Pinpoint the cell where the given text exists, returning its [x, y] midpoint coordinate. 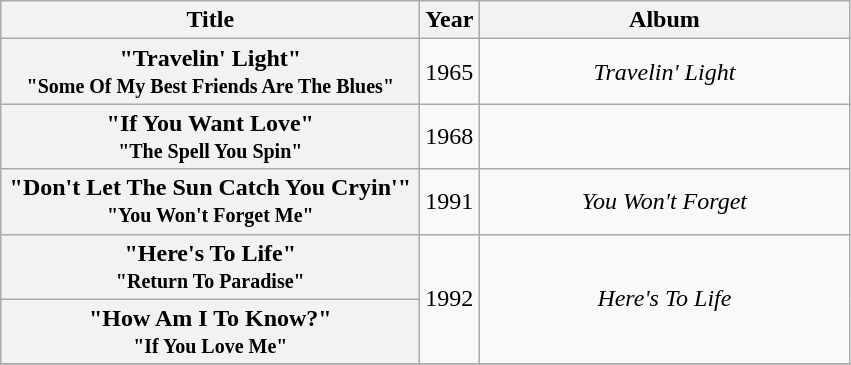
Year [450, 20]
Title [210, 20]
"Don't Let The Sun Catch You Cryin'""You Won't Forget Me" [210, 202]
Album [664, 20]
Travelin' Light [664, 72]
1991 [450, 202]
"How Am I To Know?""If You Love Me" [210, 332]
1992 [450, 299]
1965 [450, 72]
"If You Want Love""The Spell You Spin" [210, 136]
1968 [450, 136]
You Won't Forget [664, 202]
Here's To Life [664, 299]
"Travelin' Light""Some Of My Best Friends Are The Blues" [210, 72]
"Here's To Life""Return To Paradise" [210, 266]
